Pinpoint the cell where the given text exists, returning its (x, y) midpoint coordinate. 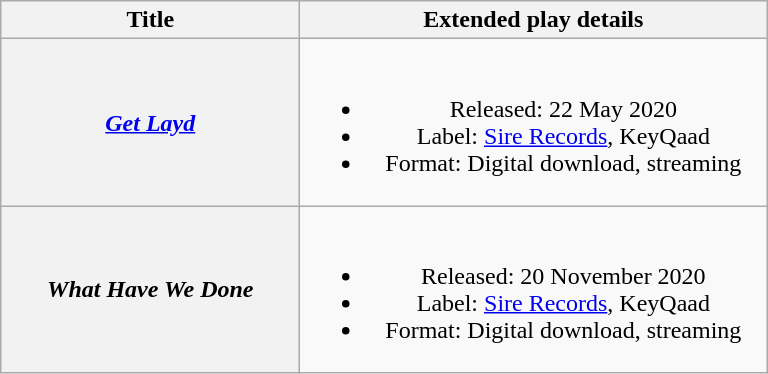
What Have We Done (150, 290)
Released: 22 May 2020Label: Sire Records, KeyQaadFormat: Digital download, streaming (534, 122)
Title (150, 20)
Extended play details (534, 20)
Get Layd (150, 122)
Released: 20 November 2020Label: Sire Records, KeyQaadFormat: Digital download, streaming (534, 290)
